Capture the cell that displays the provided text and extract its (X, Y) central coordinate. 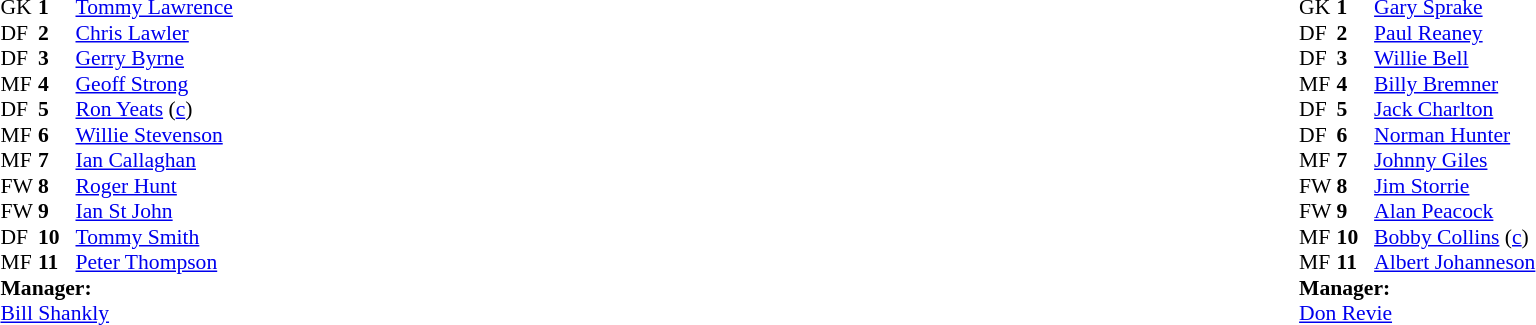
Paul Reaney (1454, 33)
Billy Bremner (1454, 84)
Chris Lawler (154, 33)
Jack Charlton (1454, 109)
Ron Yeats (c) (154, 109)
Bobby Collins (c) (1454, 237)
Alan Peacock (1454, 211)
Willie Stevenson (154, 135)
Norman Hunter (1454, 135)
Gerry Byrne (154, 59)
Albert Johanneson (1454, 263)
Tommy Smith (154, 237)
Ian St John (154, 211)
Geoff Strong (154, 84)
Peter Thompson (154, 263)
Willie Bell (1454, 59)
Jim Storrie (1454, 186)
Ian Callaghan (154, 161)
Johnny Giles (1454, 161)
Roger Hunt (154, 186)
